Search for the cell housing the specified text and yield its (x, y) center coordinate. 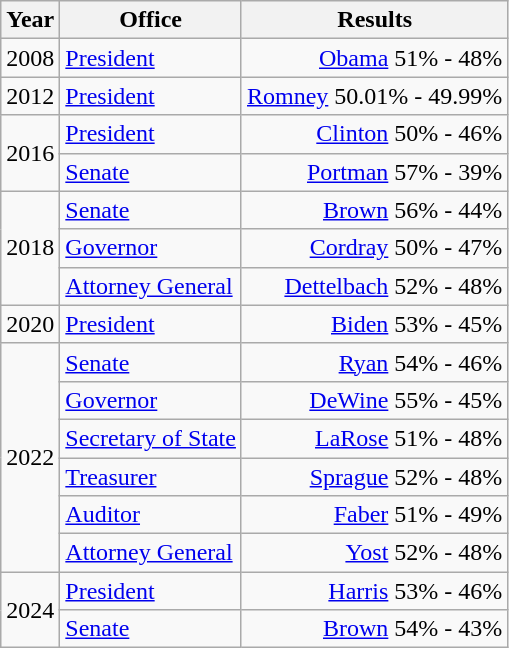
Obama 51% - 48% (374, 58)
Sprague 52% - 48% (374, 477)
LaRose 51% - 48% (374, 438)
2016 (30, 153)
Year (30, 20)
2020 (30, 324)
Auditor (151, 515)
DeWine 55% - 45% (374, 400)
Treasurer (151, 477)
Cordray 50% - 47% (374, 248)
2012 (30, 96)
Results (374, 20)
Harris 53% - 46% (374, 591)
Romney 50.01% - 49.99% (374, 96)
Dettelbach 52% - 48% (374, 286)
2022 (30, 457)
2018 (30, 248)
Ryan 54% - 46% (374, 362)
Brown 54% - 43% (374, 629)
Clinton 50% - 46% (374, 134)
Brown 56% - 44% (374, 210)
2024 (30, 610)
Biden 53% - 45% (374, 324)
Yost 52% - 48% (374, 553)
Portman 57% - 39% (374, 172)
2008 (30, 58)
Office (151, 20)
Faber 51% - 49% (374, 515)
Secretary of State (151, 438)
